Locate the cell with the specified text and output its [x, y] center coordinate. 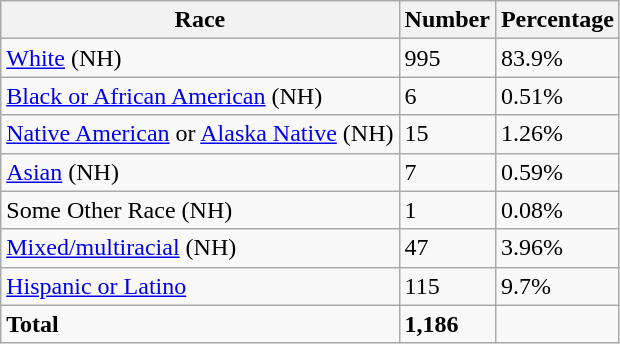
0.08% [557, 210]
7 [447, 172]
Race [200, 20]
0.51% [557, 96]
Number [447, 20]
83.9% [557, 58]
Mixed/multiracial (NH) [200, 248]
995 [447, 58]
Asian (NH) [200, 172]
1 [447, 210]
Percentage [557, 20]
9.7% [557, 286]
47 [447, 248]
Hispanic or Latino [200, 286]
3.96% [557, 248]
1.26% [557, 134]
6 [447, 96]
0.59% [557, 172]
Native American or Alaska Native (NH) [200, 134]
15 [447, 134]
White (NH) [200, 58]
Some Other Race (NH) [200, 210]
1,186 [447, 324]
115 [447, 286]
Black or African American (NH) [200, 96]
Total [200, 324]
